Search for the cell housing the specified text and yield its [x, y] center coordinate. 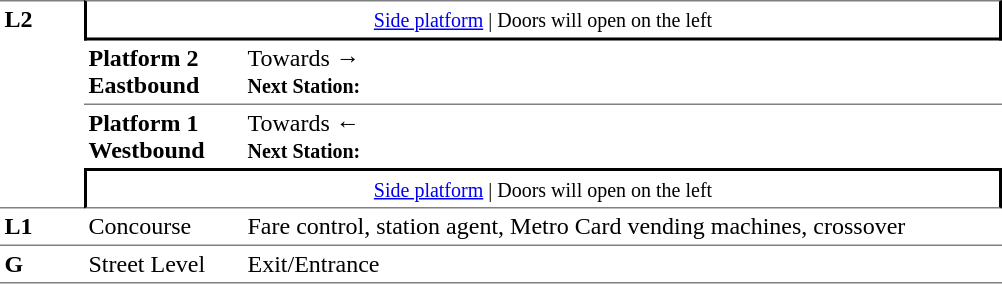
L2 [42, 104]
Street Level [164, 264]
Platform 2Eastbound [164, 72]
Towards ← Next Station: [622, 136]
Exit/Entrance [622, 264]
Platform 1Westbound [164, 136]
G [42, 264]
L1 [42, 226]
Concourse [164, 226]
Fare control, station agent, Metro Card vending machines, crossover [622, 226]
Towards → Next Station: [622, 72]
